Capture the cell that displays the provided text and extract its [x, y] central coordinate. 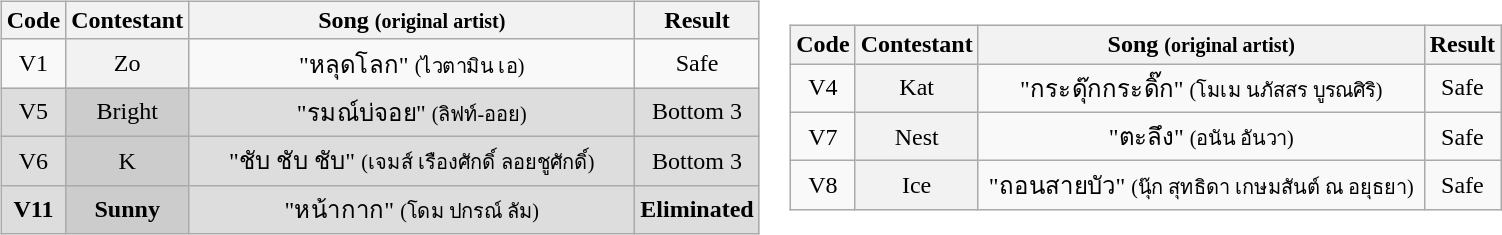
V7 [823, 136]
Eliminated [697, 210]
"รมณ์บ่จอย" (ลิฟท์-ออย) [412, 112]
"ตะลึง" (อนัน อันวา) [1201, 136]
Ice [916, 186]
Sunny [128, 210]
V11 [33, 210]
V4 [823, 88]
"กระดุ๊กกระดิ๊ก" (โมเม นภัสสร บูรณศิริ) [1201, 88]
"ถอนสายบัว" (นุ๊ก สุทธิดา เกษมสันต์ ณ อยุธยา) [1201, 186]
Bright [128, 112]
V5 [33, 112]
Kat [916, 88]
V6 [33, 160]
K [128, 160]
V8 [823, 186]
"หลุดโลก" (ไวตามิน เอ) [412, 64]
"หน้ากาก" (โดม ปกรณ์ ลัม) [412, 210]
Zo [128, 64]
V1 [33, 64]
Nest [916, 136]
"ชับ ชับ ชับ" (เจมส์ เรืองศักดิ์ ลอยชูศักดิ์) [412, 160]
